Extract the (X, Y) coordinate from the center of the cell holding the provided text.  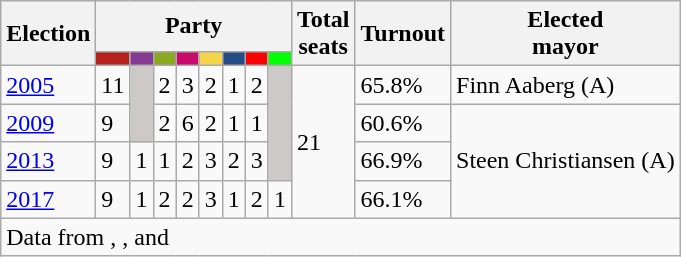
66.1% (403, 199)
2013 (48, 161)
Party (194, 26)
Steen Christiansen (A) (566, 161)
65.8% (403, 85)
11 (113, 85)
6 (188, 123)
2005 (48, 85)
Totalseats (323, 34)
2017 (48, 199)
Election (48, 34)
Finn Aaberg (A) (566, 85)
21 (323, 142)
60.6% (403, 123)
66.9% (403, 161)
2009 (48, 123)
Turnout (403, 34)
Electedmayor (566, 34)
Data from , , and (340, 237)
